Scan for the cell matching the given text and deliver its [x, y] coordinate at center. 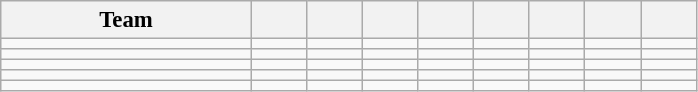
Team [126, 20]
